Find where the given text appears and provide that cell's center as [X, Y] coordinate. 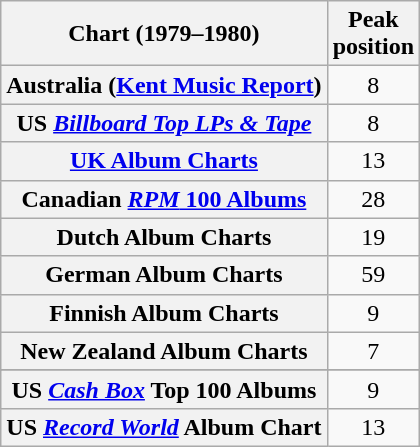
US Record World Album Chart [164, 427]
Finnish Album Charts [164, 313]
Dutch Album Charts [164, 237]
New Zealand Album Charts [164, 351]
Canadian RPM 100 Albums [164, 199]
7 [373, 351]
Chart (1979–1980) [164, 34]
Australia (Kent Music Report) [164, 85]
US Billboard Top LPs & Tape [164, 123]
UK Album Charts [164, 161]
Peakposition [373, 34]
19 [373, 237]
German Album Charts [164, 275]
US Cash Box Top 100 Albums [164, 389]
59 [373, 275]
28 [373, 199]
